For the text-containing cell, return its midpoint in [x, y] coordinate format. 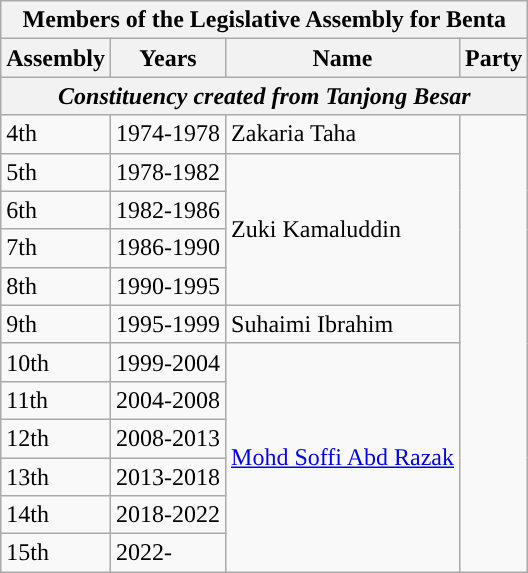
2004-2008 [168, 400]
Constituency created from Tanjong Besar [264, 96]
1995-1999 [168, 324]
Mohd Soffi Abd Razak [343, 457]
Zakaria Taha [343, 134]
2008-2013 [168, 438]
13th [56, 477]
Party [493, 58]
11th [56, 400]
1982-1986 [168, 210]
1974-1978 [168, 134]
7th [56, 248]
1986-1990 [168, 248]
Zuki Kamaluddin [343, 229]
2022- [168, 553]
8th [56, 286]
1999-2004 [168, 362]
6th [56, 210]
14th [56, 515]
12th [56, 438]
10th [56, 362]
2013-2018 [168, 477]
2018-2022 [168, 515]
Members of the Legislative Assembly for Benta [264, 20]
Suhaimi Ibrahim [343, 324]
Name [343, 58]
15th [56, 553]
Years [168, 58]
5th [56, 172]
Assembly [56, 58]
1978-1982 [168, 172]
4th [56, 134]
1990-1995 [168, 286]
9th [56, 324]
